Extract the (X, Y) coordinate from the center of the cell holding the provided text.  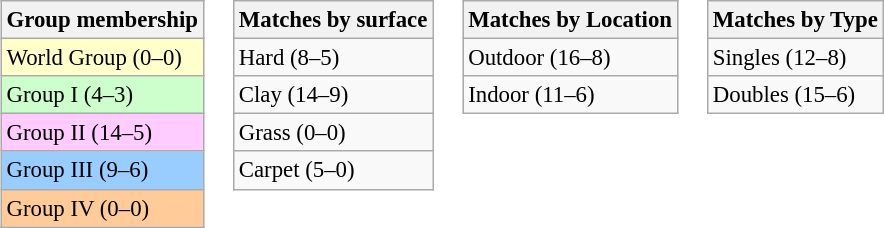
Group membership (102, 20)
Indoor (11–6) (570, 95)
Carpet (5–0) (332, 170)
Hard (8–5) (332, 58)
Matches by Location (570, 20)
World Group (0–0) (102, 58)
Matches by Type (796, 20)
Grass (0–0) (332, 133)
Doubles (15–6) (796, 95)
Outdoor (16–8) (570, 58)
Clay (14–9) (332, 95)
Singles (12–8) (796, 58)
Matches by surface (332, 20)
Group IV (0–0) (102, 208)
Group I (4–3) (102, 95)
Group III (9–6) (102, 170)
Group II (14–5) (102, 133)
